Find where the given text appears and provide that cell's center as [x, y] coordinate. 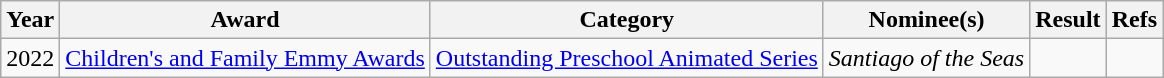
Result [1068, 20]
Refs [1134, 20]
Year [30, 20]
Outstanding Preschool Animated Series [626, 58]
Award [245, 20]
2022 [30, 58]
Children's and Family Emmy Awards [245, 58]
Nominee(s) [926, 20]
Category [626, 20]
Santiago of the Seas [926, 58]
